Search for the cell housing the specified text and yield its [x, y] center coordinate. 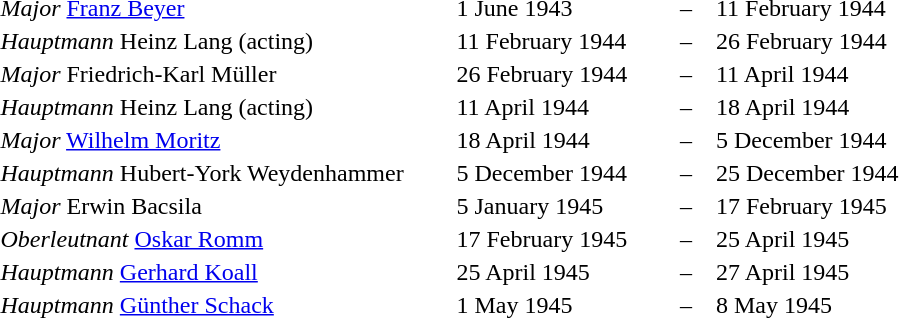
5 January 1945 [565, 206]
11 February 1944 [565, 41]
11 April 1944 [565, 107]
26 February 1944 [565, 74]
17 February 1945 [565, 239]
25 April 1945 [565, 272]
18 April 1944 [565, 140]
5 December 1944 [565, 173]
